Provide the (X, Y) coordinate of the cell's center where the given text is located.  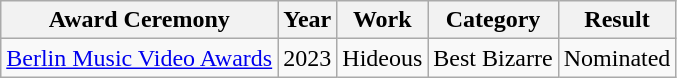
Hideous (382, 58)
Work (382, 20)
Result (617, 20)
Year (308, 20)
Best Bizarre (493, 58)
Category (493, 20)
2023 (308, 58)
Award Ceremony (140, 20)
Berlin Music Video Awards (140, 58)
Nominated (617, 58)
